Capture the cell that displays the provided text and extract its [X, Y] central coordinate. 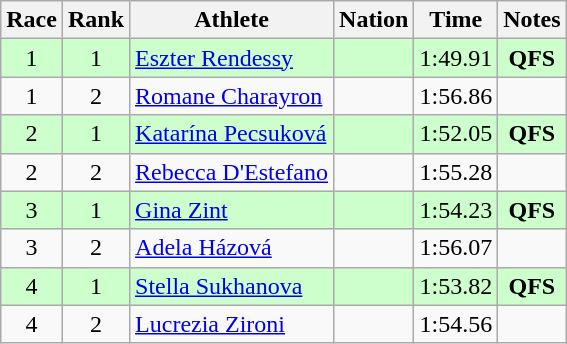
Gina Zint [232, 210]
Race [32, 20]
1:55.28 [456, 172]
1:56.86 [456, 96]
Notes [532, 20]
Eszter Rendessy [232, 58]
1:54.56 [456, 324]
1:52.05 [456, 134]
Athlete [232, 20]
1:54.23 [456, 210]
Stella Sukhanova [232, 286]
Katarína Pecsuková [232, 134]
Rebecca D'Estefano [232, 172]
Romane Charayron [232, 96]
Adela Házová [232, 248]
Nation [374, 20]
Lucrezia Zironi [232, 324]
Rank [96, 20]
Time [456, 20]
1:49.91 [456, 58]
1:53.82 [456, 286]
1:56.07 [456, 248]
